Pinpoint the cell where the given text exists, returning its [X, Y] midpoint coordinate. 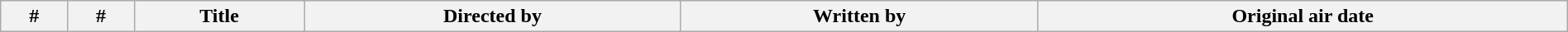
Original air date [1303, 16]
Written by [859, 16]
Title [218, 16]
Directed by [493, 16]
